Pinpoint the cell where the given text exists, returning its [X, Y] midpoint coordinate. 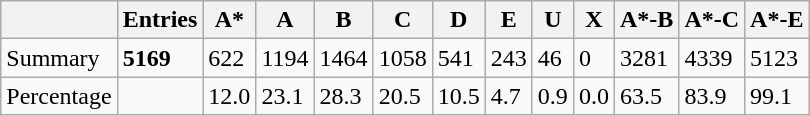
D [458, 20]
0.9 [552, 96]
4.7 [508, 96]
99.1 [777, 96]
5169 [160, 58]
A* [230, 20]
A*-C [712, 20]
A*-B [646, 20]
Percentage [59, 96]
20.5 [402, 96]
U [552, 20]
3281 [646, 58]
B [344, 20]
5123 [777, 58]
Entries [160, 20]
X [594, 20]
0.0 [594, 96]
28.3 [344, 96]
622 [230, 58]
1464 [344, 58]
A*-E [777, 20]
C [402, 20]
23.1 [285, 96]
46 [552, 58]
243 [508, 58]
541 [458, 58]
1194 [285, 58]
63.5 [646, 96]
0 [594, 58]
83.9 [712, 96]
12.0 [230, 96]
E [508, 20]
A [285, 20]
Summary [59, 58]
4339 [712, 58]
10.5 [458, 96]
1058 [402, 58]
